Capture the cell that displays the provided text and extract its (x, y) central coordinate. 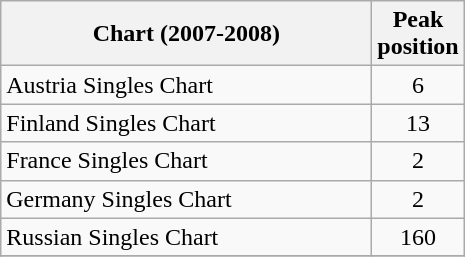
13 (418, 123)
160 (418, 237)
France Singles Chart (186, 161)
Austria Singles Chart (186, 85)
Chart (2007-2008) (186, 34)
Finland Singles Chart (186, 123)
Russian Singles Chart (186, 237)
6 (418, 85)
Germany Singles Chart (186, 199)
Peakposition (418, 34)
